Return the (X, Y) coordinate for the center point of the cell that contains the specified text.  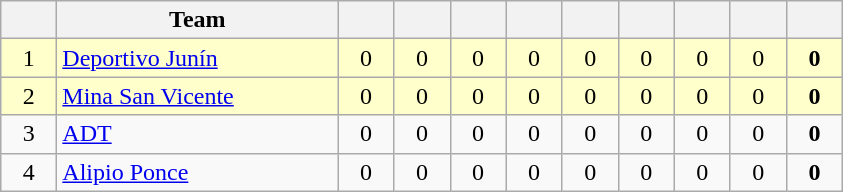
ADT (198, 134)
Deportivo Junín (198, 58)
Team (198, 20)
1 (29, 58)
Mina San Vicente (198, 96)
4 (29, 172)
Alipio Ponce (198, 172)
3 (29, 134)
2 (29, 96)
